Output the [X, Y] coordinate of the center of the cell containing the given text.  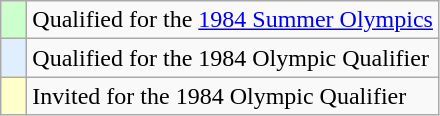
Qualified for the 1984 Summer Olympics [233, 20]
Invited for the 1984 Olympic Qualifier [233, 96]
Qualified for the 1984 Olympic Qualifier [233, 58]
